Return [X, Y] of the center of cell containing provided text 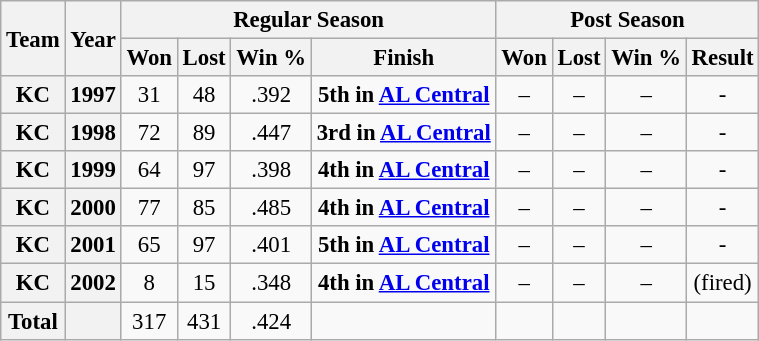
1998 [93, 133]
.424 [271, 321]
.447 [271, 133]
72 [149, 133]
.485 [271, 208]
48 [204, 95]
.398 [271, 170]
1997 [93, 95]
317 [149, 321]
.401 [271, 245]
Total [33, 321]
64 [149, 170]
Result [722, 58]
15 [204, 283]
31 [149, 95]
.392 [271, 95]
89 [204, 133]
77 [149, 208]
Team [33, 38]
85 [204, 208]
Finish [404, 58]
Year [93, 38]
431 [204, 321]
Regular Season [308, 20]
2002 [93, 283]
2000 [93, 208]
Post Season [628, 20]
65 [149, 245]
3rd in AL Central [404, 133]
1999 [93, 170]
2001 [93, 245]
8 [149, 283]
.348 [271, 283]
(fired) [722, 283]
